Determine the (X, Y) coordinate at the center of the cell enclosing the given text.  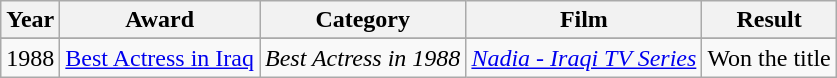
Category (363, 20)
Award (160, 20)
Best Actress in 1988 (363, 58)
Won the title (769, 58)
Nadia - Iraqi TV Series (584, 58)
1988 (30, 58)
Result (769, 20)
Film (584, 20)
Year (30, 20)
Best Actress in Iraq (160, 58)
